Scan for the cell matching the given text and deliver its (X, Y) coordinate at center. 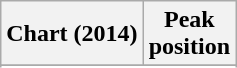
Chart (2014) (72, 34)
Peakposition (189, 34)
